Scan for the cell matching the given text and deliver its (X, Y) coordinate at center. 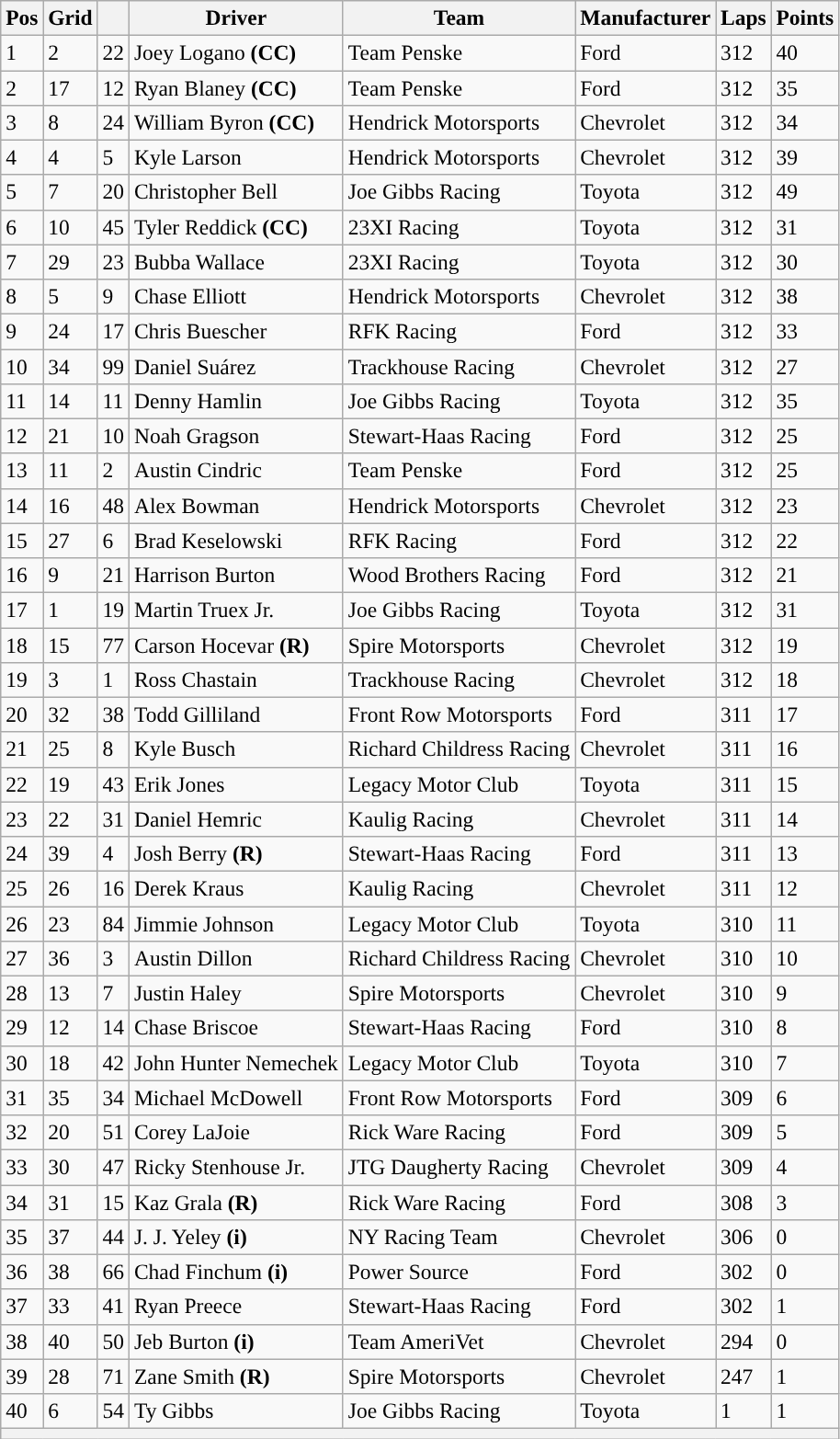
NY Racing Team (459, 1237)
Power Source (459, 1272)
77 (113, 645)
Kyle Larson (235, 157)
294 (744, 1342)
Brad Keselowski (235, 541)
Joey Logano (CC) (235, 52)
Chad Finchum (i) (235, 1272)
Team AmeriVet (459, 1342)
Team (459, 17)
Carson Hocevar (R) (235, 645)
Ryan Blaney (CC) (235, 87)
Chase Briscoe (235, 1028)
Ty Gibbs (235, 1410)
99 (113, 366)
Todd Gilliland (235, 714)
306 (744, 1237)
Bubba Wallace (235, 262)
Daniel Suárez (235, 366)
Tyler Reddick (CC) (235, 227)
Michael McDowell (235, 1098)
Ross Chastain (235, 680)
71 (113, 1376)
Noah Gragson (235, 436)
JTG Daugherty Racing (459, 1167)
Erik Jones (235, 784)
Martin Truex Jr. (235, 610)
308 (744, 1202)
Kyle Busch (235, 749)
Christopher Bell (235, 192)
Driver (235, 17)
45 (113, 227)
Harrison Burton (235, 575)
54 (113, 1410)
Austin Cindric (235, 471)
50 (113, 1342)
Points (805, 17)
Wood Brothers Racing (459, 575)
42 (113, 1063)
Josh Berry (R) (235, 853)
Manufacturer (645, 17)
47 (113, 1167)
Corey LaJoie (235, 1132)
Derek Kraus (235, 888)
247 (744, 1376)
Austin Dillon (235, 958)
Laps (744, 17)
Chris Buescher (235, 331)
Pos (22, 17)
Jeb Burton (i) (235, 1342)
84 (113, 923)
Jimmie Johnson (235, 923)
Chase Elliott (235, 296)
John Hunter Nemechek (235, 1063)
J. J. Yeley (i) (235, 1237)
Justin Haley (235, 993)
51 (113, 1132)
49 (805, 192)
43 (113, 784)
Denny Hamlin (235, 401)
William Byron (CC) (235, 122)
Alex Bowman (235, 506)
48 (113, 506)
41 (113, 1307)
Daniel Hemric (235, 819)
Ricky Stenhouse Jr. (235, 1167)
44 (113, 1237)
66 (113, 1272)
Zane Smith (R) (235, 1376)
Grid (70, 17)
Ryan Preece (235, 1307)
Kaz Grala (R) (235, 1202)
